Return the [X, Y] coordinate for the center point of the cell that contains the specified text.  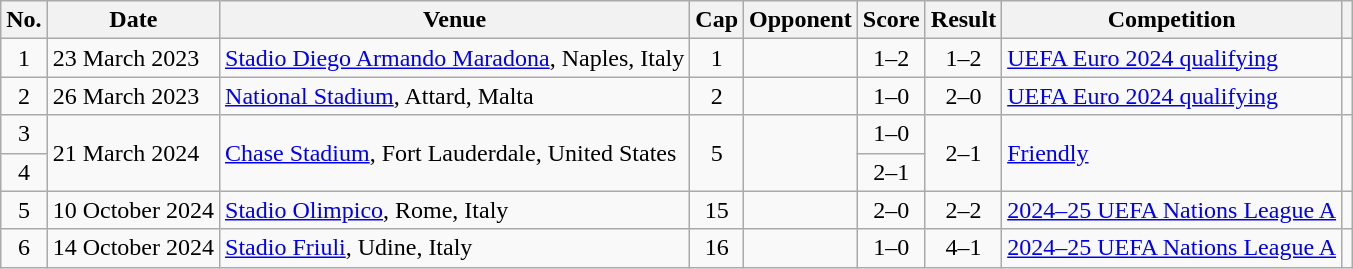
Competition [1172, 20]
Friendly [1172, 153]
Opponent [801, 20]
Venue [455, 20]
Score [891, 20]
16 [717, 248]
21 March 2024 [133, 153]
15 [717, 210]
National Stadium, Attard, Malta [455, 96]
10 October 2024 [133, 210]
23 March 2023 [133, 58]
3 [24, 134]
2–2 [963, 210]
Cap [717, 20]
26 March 2023 [133, 96]
Stadio Olimpico, Rome, Italy [455, 210]
Stadio Diego Armando Maradona, Naples, Italy [455, 58]
Chase Stadium, Fort Lauderdale, United States [455, 153]
6 [24, 248]
4–1 [963, 248]
4 [24, 172]
Stadio Friuli, Udine, Italy [455, 248]
Result [963, 20]
Date [133, 20]
No. [24, 20]
14 October 2024 [133, 248]
